Locate the cell with the specified text and output its (x, y) center coordinate. 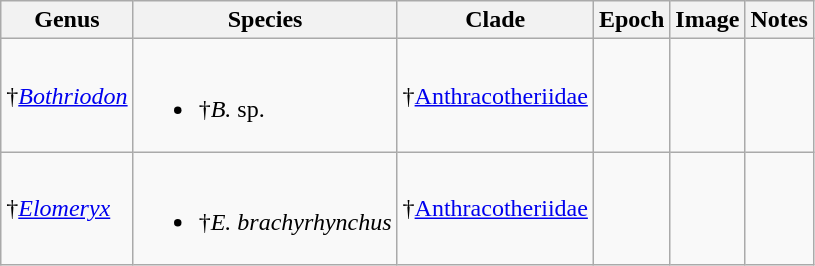
†Elomeryx (67, 208)
Epoch (631, 20)
Clade (495, 20)
Species (265, 20)
Notes (779, 20)
†B. sp. (265, 96)
Genus (67, 20)
Image (708, 20)
†E. brachyrhynchus (265, 208)
†Bothriodon (67, 96)
